Scan for the cell matching the given text and deliver its [X, Y] coordinate at center. 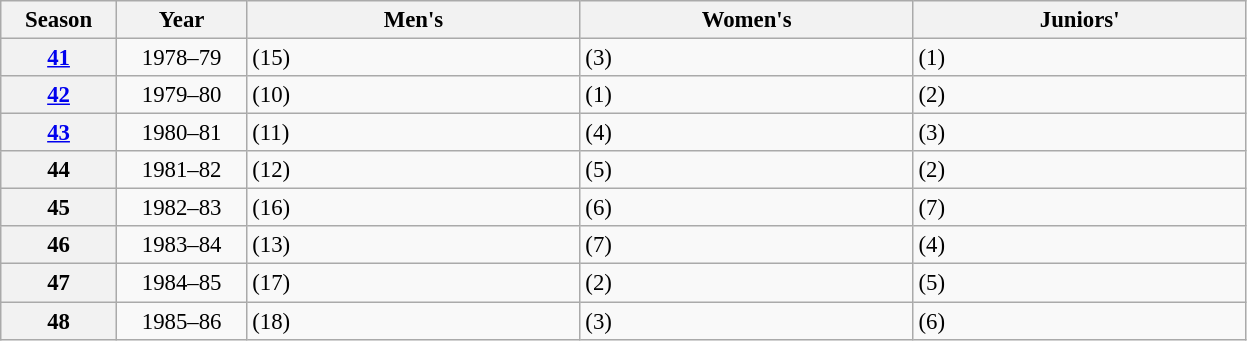
(13) [414, 245]
(12) [414, 170]
45 [59, 208]
43 [59, 133]
(11) [414, 133]
(15) [414, 58]
1980–81 [182, 133]
Women's [746, 20]
47 [59, 283]
1978–79 [182, 58]
(17) [414, 283]
1981–82 [182, 170]
42 [59, 95]
1982–83 [182, 208]
Year [182, 20]
1985–86 [182, 321]
Juniors' [1080, 20]
Men's [414, 20]
1979–80 [182, 95]
Season [59, 20]
(18) [414, 321]
46 [59, 245]
41 [59, 58]
(10) [414, 95]
1983–84 [182, 245]
44 [59, 170]
1984–85 [182, 283]
(16) [414, 208]
48 [59, 321]
